Search for the cell housing the specified text and yield its (x, y) center coordinate. 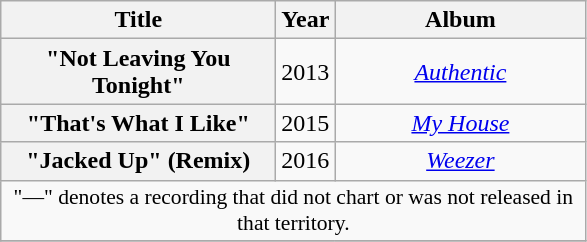
2015 (306, 123)
Authentic (460, 72)
"That's What I Like" (138, 123)
Weezer (460, 161)
"Not Leaving You Tonight" (138, 72)
Year (306, 20)
"—" denotes a recording that did not chart or was not released in that territory. (294, 210)
2013 (306, 72)
Album (460, 20)
2016 (306, 161)
My House (460, 123)
"Jacked Up" (Remix) (138, 161)
Title (138, 20)
